Locate the cell with the specified text and output its (X, Y) center coordinate. 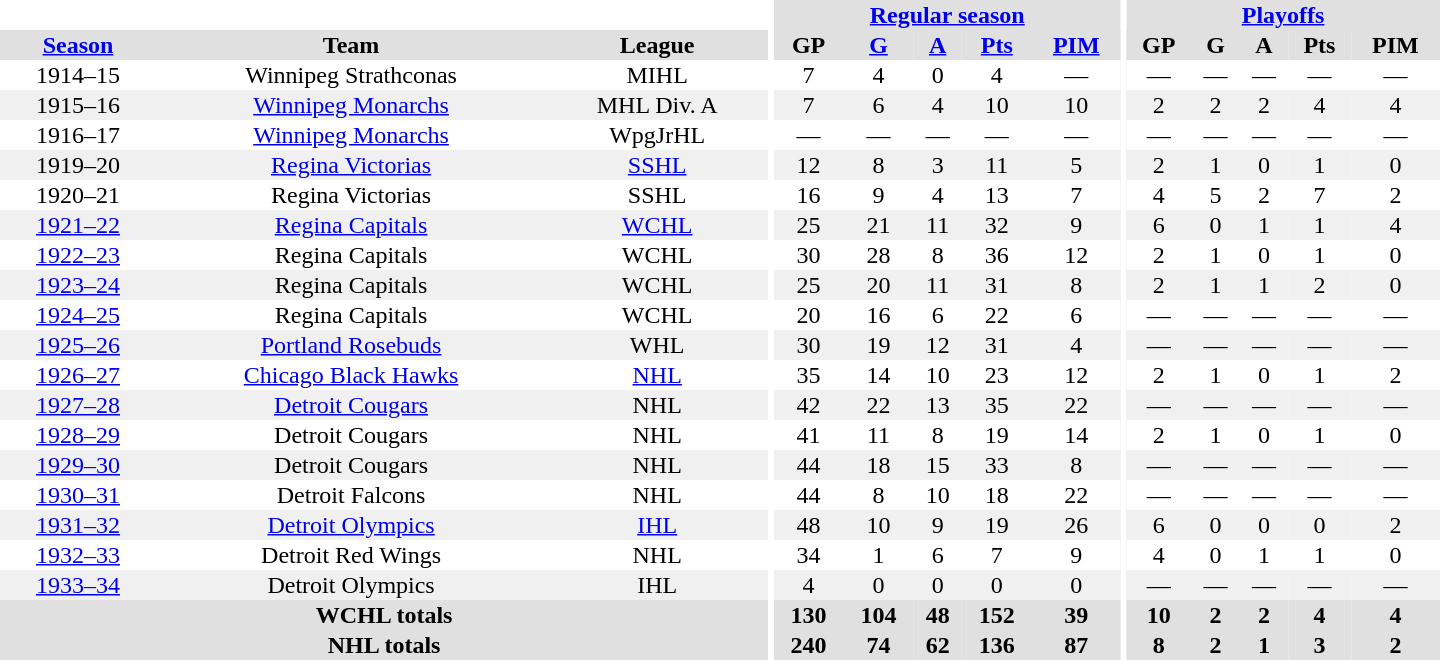
23 (997, 375)
74 (879, 645)
39 (1076, 615)
34 (809, 555)
Winnipeg Strathconas (351, 75)
Playoffs (1283, 15)
1927–28 (78, 405)
26 (1076, 525)
33 (997, 465)
1931–32 (78, 525)
104 (879, 615)
Season (78, 45)
1915–16 (78, 105)
1928–29 (78, 435)
136 (997, 645)
1922–23 (78, 255)
1914–15 (78, 75)
36 (997, 255)
1924–25 (78, 315)
240 (809, 645)
1932–33 (78, 555)
Detroit Red Wings (351, 555)
Chicago Black Hawks (351, 375)
League (657, 45)
Regular season (948, 15)
MIHL (657, 75)
NHL totals (384, 645)
21 (879, 225)
1916–17 (78, 135)
62 (937, 645)
Team (351, 45)
1919–20 (78, 165)
WpgJrHL (657, 135)
87 (1076, 645)
1921–22 (78, 225)
130 (809, 615)
1929–30 (78, 465)
1933–34 (78, 585)
15 (937, 465)
WHL (657, 345)
1930–31 (78, 495)
Portland Rosebuds (351, 345)
32 (997, 225)
1926–27 (78, 375)
1923–24 (78, 285)
1925–26 (78, 345)
Detroit Falcons (351, 495)
WCHL totals (384, 615)
152 (997, 615)
1920–21 (78, 195)
42 (809, 405)
41 (809, 435)
28 (879, 255)
MHL Div. A (657, 105)
